Extract the [X, Y] coordinate from the center of the cell holding the provided text.  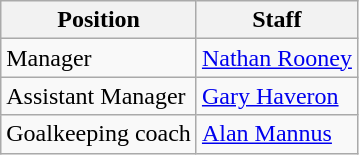
Position [99, 20]
Staff [276, 20]
Assistant Manager [99, 96]
Manager [99, 58]
Nathan Rooney [276, 58]
Gary Haveron [276, 96]
Goalkeeping coach [99, 134]
Alan Mannus [276, 134]
